Extract the (x, y) coordinate from the center of the cell holding the provided text.  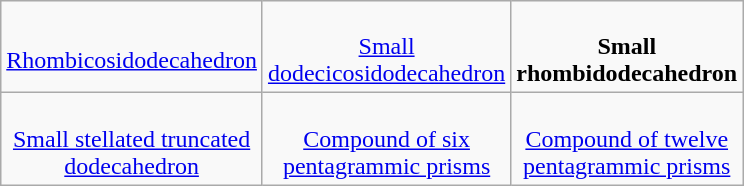
Small dodecicosidodecahedron (386, 47)
Small stellated truncated dodecahedron (132, 139)
Small rhombidodecahedron (627, 47)
Compound of twelve pentagrammic prisms (627, 139)
Compound of six pentagrammic prisms (386, 139)
Rhombicosidodecahedron (132, 47)
